Identify which cell holds the provided text, then report its (X, Y) central coordinate. 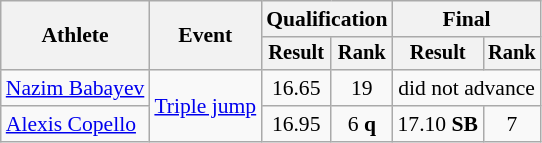
19 (362, 88)
Final (467, 19)
Nazim Babayev (76, 88)
did not advance (467, 88)
7 (512, 124)
17.10 SB (438, 124)
Qualification (326, 19)
Event (205, 36)
6 q (362, 124)
16.95 (296, 124)
16.65 (296, 88)
Alexis Copello (76, 124)
Athlete (76, 36)
Triple jump (205, 106)
